Scan for the cell matching the given text and deliver its (x, y) coordinate at center. 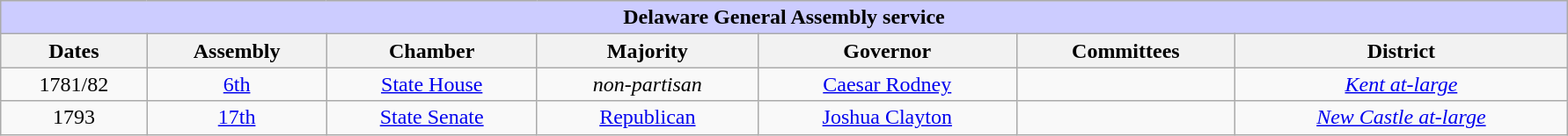
Delaware General Assembly service (785, 18)
District (1401, 51)
State Senate (432, 118)
non-partisan (648, 84)
State House (432, 84)
Dates (74, 51)
6th (237, 84)
Governor (887, 51)
New Castle at-large (1401, 118)
17th (237, 118)
Republican (648, 118)
Caesar Rodney (887, 84)
Committees (1125, 51)
1781/82 (74, 84)
Majority (648, 51)
Assembly (237, 51)
Kent at-large (1401, 84)
1793 (74, 118)
Joshua Clayton (887, 118)
Chamber (432, 51)
